Capture the cell that displays the provided text and extract its [x, y] central coordinate. 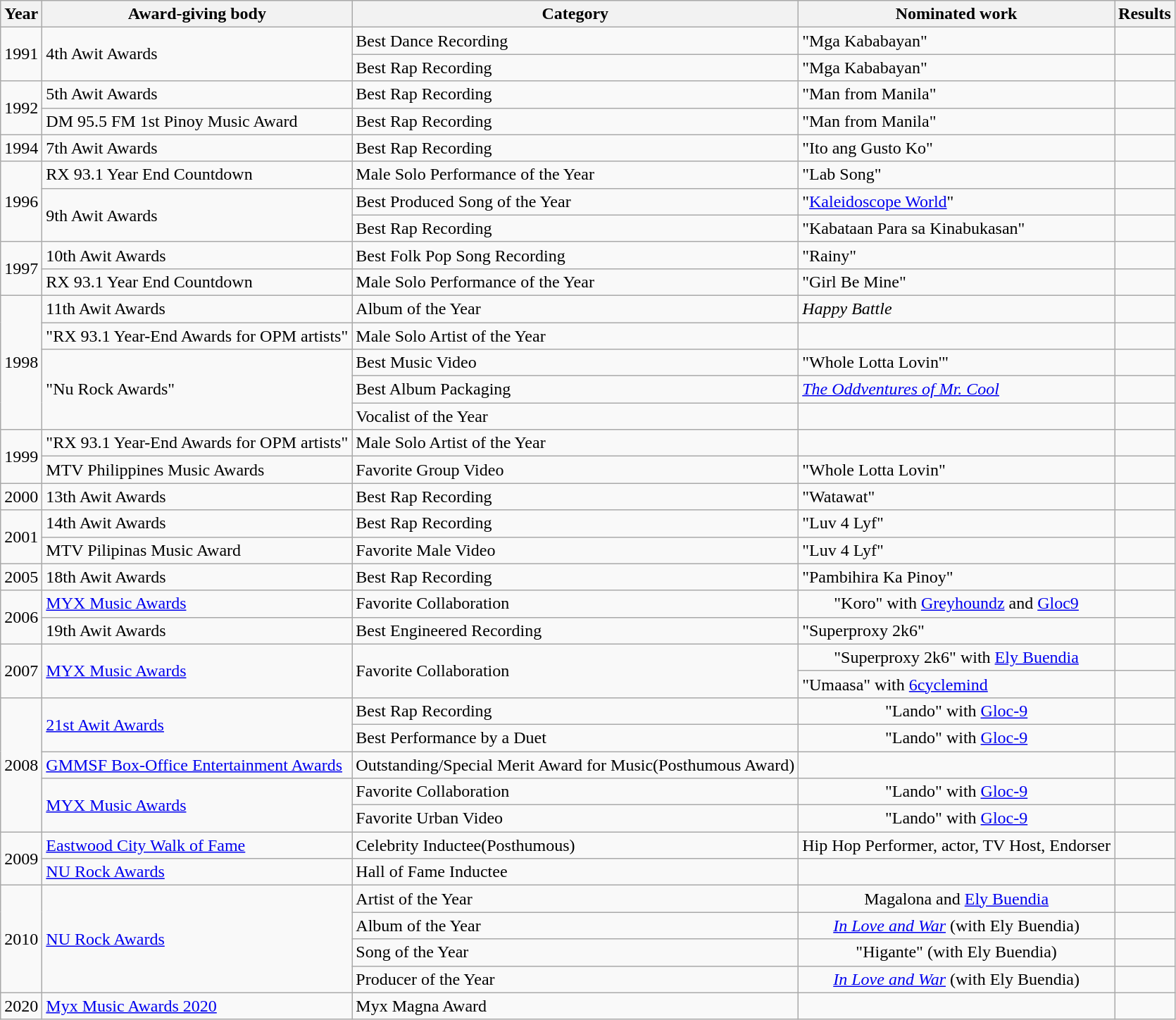
Award-giving body [197, 14]
"Superproxy 2k6" [956, 630]
Hip Hop Performer, actor, TV Host, Endorser [956, 845]
Magalona and Ely Buendia [956, 899]
1999 [21, 456]
"Watawat" [956, 497]
MTV Pilipinas Music Award [197, 550]
2007 [21, 671]
7th Awit Awards [197, 148]
Happy Battle [956, 309]
Category [575, 14]
Eastwood City Walk of Fame [197, 845]
1992 [21, 108]
10th Awit Awards [197, 255]
"Umaasa" with 6cyclemind [956, 684]
"Lab Song" [956, 175]
21st Awit Awards [197, 724]
4th Awit Awards [197, 54]
2020 [21, 1006]
Favorite Urban Video [575, 819]
Favorite Group Video [575, 470]
Best Album Packaging [575, 390]
Nominated work [956, 14]
Myx Music Awards 2020 [197, 1006]
Outstanding/Special Merit Award for Music(Posthumous Award) [575, 764]
2006 [21, 617]
Celebrity Inductee(Posthumous) [575, 845]
14th Awit Awards [197, 523]
Best Engineered Recording [575, 630]
Results [1145, 14]
GMMSF Box-Office Entertainment Awards [197, 764]
"Rainy" [956, 255]
2009 [21, 859]
5th Awit Awards [197, 94]
1998 [21, 362]
Song of the Year [575, 952]
2000 [21, 497]
Myx Magna Award [575, 1006]
DM 95.5 FM 1st Pinoy Music Award [197, 121]
1996 [21, 201]
2010 [21, 939]
Hall of Fame Inductee [575, 872]
Year [21, 14]
"Superproxy 2k6" with Ely Buendia [956, 657]
11th Awit Awards [197, 309]
2001 [21, 537]
Producer of the Year [575, 979]
Favorite Male Video [575, 550]
Best Music Video [575, 363]
"Nu Rock Awards" [197, 390]
"Whole Lotta Lovin'" [956, 363]
2008 [21, 764]
1991 [21, 54]
Vocalist of the Year [575, 416]
MTV Philippines Music Awards [197, 470]
"Girl Be Mine" [956, 282]
9th Awit Awards [197, 215]
18th Awit Awards [197, 577]
The Oddventures of Mr. Cool [956, 390]
Best Produced Song of the Year [575, 201]
Artist of the Year [575, 899]
"Kabataan Para sa Kinabukasan" [956, 228]
2005 [21, 577]
Best Dance Recording [575, 41]
"Koro" with Greyhoundz and Gloc9 [956, 604]
13th Awit Awards [197, 497]
"Pambihira Ka Pinoy" [956, 577]
"Higante" (with Ely Buendia) [956, 952]
"Whole Lotta Lovin" [956, 470]
Best Folk Pop Song Recording [575, 255]
1997 [21, 268]
Best Performance by a Duet [575, 738]
"Ito ang Gusto Ko" [956, 148]
19th Awit Awards [197, 630]
"Kaleidoscope World" [956, 201]
1994 [21, 148]
